Output the [x, y] coordinate of the center of the cell containing the given text.  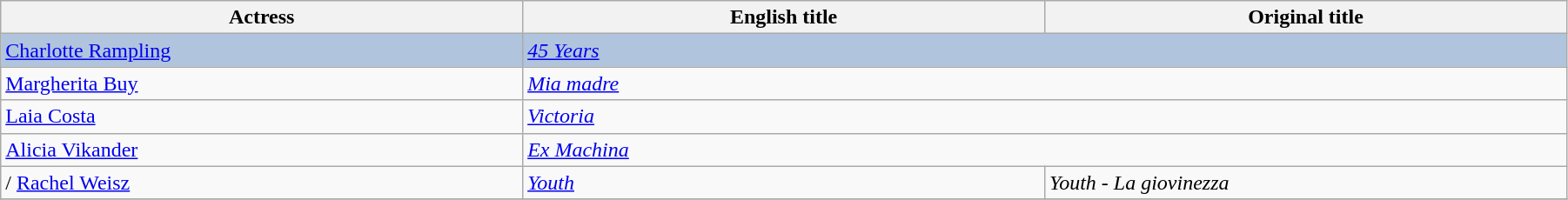
Mia madre [1045, 83]
Laia Costa [262, 117]
Original title [1306, 17]
Youth [784, 183]
English title [784, 17]
Ex Machina [1045, 150]
Alicia Vikander [262, 150]
Victoria [1045, 117]
Margherita Buy [262, 83]
45 Years [1045, 50]
Charlotte Rampling [262, 50]
/ Rachel Weisz [262, 183]
Youth - La giovinezza [1306, 183]
Actress [262, 17]
